Determine the [x, y] coordinate at the center of the cell enclosing the given text.  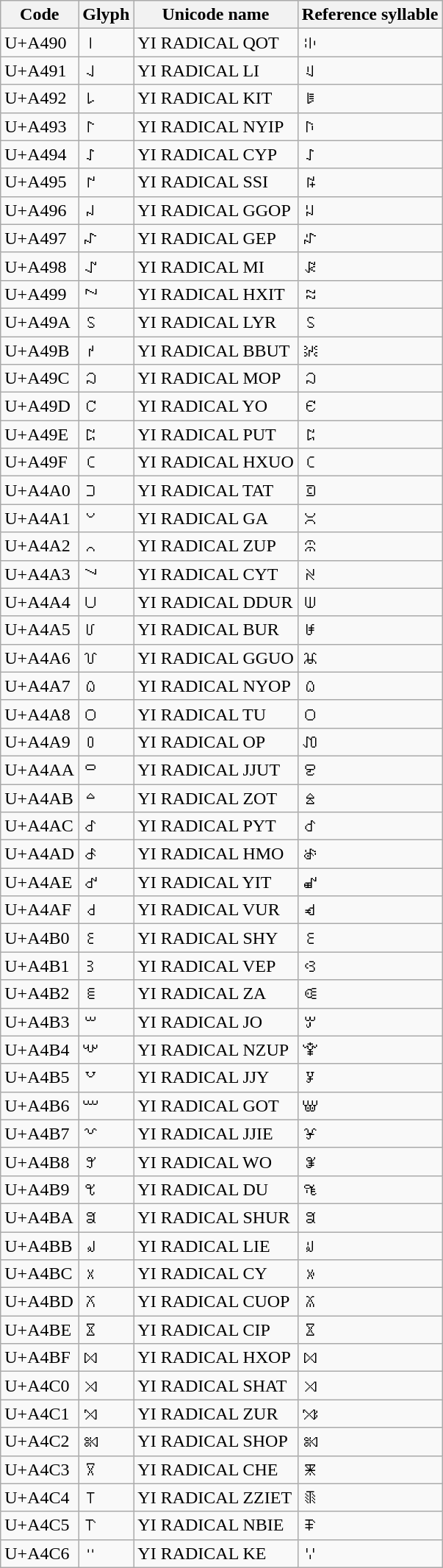
U+A4AF [40, 910]
YI RADICAL MI [216, 266]
U+A49B [40, 351]
꒑ [106, 71]
YI RADICAL PYT [216, 826]
YI RADICAL LYR [216, 322]
YI RADICAL NBIE [216, 1525]
U+A4A3 [40, 574]
ꉙ [370, 1358]
U+A4B5 [40, 1078]
U+A4A2 [40, 546]
ꈠ [370, 658]
U+A498 [40, 266]
ꃹ [370, 910]
U+A492 [40, 99]
U+A499 [40, 294]
꒮ [106, 882]
꒳ [106, 1022]
꒰ [106, 938]
U+A4B8 [40, 1161]
YI RADICAL HXIT [216, 294]
U+A4AC [40, 826]
YI RADICAL LIE [216, 1246]
ꀒ [370, 742]
U+A4A8 [40, 714]
U+A4C0 [40, 1386]
꒝ [106, 407]
ꑍ [370, 126]
YI RADICAL DDUR [216, 602]
꒻ [106, 1246]
U+A4C3 [40, 1469]
꒓ [106, 126]
U+A4AB [40, 798]
ꇤ [370, 518]
YI RADICAL OP [216, 742]
YI RADICAL CHE [216, 1469]
ꅐ [370, 602]
U+A4BC [40, 1274]
꒼ [106, 1274]
YI RADICAL PUT [216, 434]
U+A49E [40, 434]
ꇪ [370, 1106]
U+A4A9 [40, 742]
U+A4C1 [40, 1414]
ꁻ [370, 1525]
YI RADICAL HMO [216, 854]
U+A4AD [40, 854]
U+A493 [40, 126]
꒵ [106, 1078]
꒶ [106, 1106]
YI RADICAL BUR [216, 630]
YI RADICAL SHOP [216, 1442]
꒹ [106, 1189]
꒷ [106, 1134]
ꋌ [370, 1274]
꒞ [106, 434]
YI RADICAL HXUO [216, 462]
꒿ [106, 1358]
꒖ [106, 210]
꒔ [106, 154]
ꂡ [370, 854]
U+A4B1 [40, 966]
꒨ [106, 714]
ꇸ [370, 99]
ꑿ [370, 407]
꓂ [106, 1442]
U+A4C6 [40, 1553]
YI RADICAL VEP [216, 966]
ꌀ [370, 1050]
꒲ [106, 994]
꒭ [106, 854]
YI RADICAL BBUT [216, 351]
YI RADICAL DU [216, 1189]
YI RADICAL CYT [216, 574]
U+A4B2 [40, 994]
U+A4BD [40, 1302]
YI RADICAL KIT [216, 99]
ꉔ [370, 462]
U+A494 [40, 154]
ꃀ [370, 379]
꒕ [106, 182]
꒫ [106, 798]
YI RADICAL GEP [216, 238]
Code [40, 15]
YI RADICAL WO [216, 1161]
U+A49D [40, 407]
YI RADICAL QOT [216, 43]
YI RADICAL TAT [216, 490]
꒗ [106, 238]
꒩ [106, 742]
ꎫ [370, 1386]
U+A495 [40, 182]
YI RADICAL JJIE [216, 1134]
ꆹ [370, 71]
YI RADICAL CIP [216, 1330]
YI RADICAL NYOP [216, 686]
ꇙ [370, 322]
U+A4B6 [40, 1106]
YI RADICAL ZA [216, 994]
꒜ [106, 379]
ꑱ [370, 882]
YI RADICAL MOP [216, 379]
ꋔ [370, 1497]
YI RADICAL ZUR [216, 1414]
꒚ [106, 322]
U+A4A6 [40, 658]
YI RADICAL GGOP [216, 210]
ꄡ [370, 490]
ꊈ [370, 1161]
U+A49C [40, 379]
YI RADICAL JJY [216, 1078]
꒤ [106, 602]
꒧ [106, 686]
꒐ [106, 43]
ꎿ [370, 1217]
꓀ [106, 1386]
꓅ [106, 1525]
꒪ [106, 770]
U+A49F [40, 462]
YI RADICAL YO [216, 407]
YI RADICAL YIT [216, 882]
U+A4BE [40, 1330]
YI RADICAL JJUT [216, 770]
U+A4A5 [40, 630]
YI RADICAL SHAT [216, 1386]
YI RADICAL ZUP [216, 546]
ꁊ [370, 434]
꓁ [106, 1414]
ꇱ [370, 238]
U+A4A7 [40, 686]
ꋊ [370, 574]
U+A4B9 [40, 1189]
ꊼ [370, 1302]
ꊧ [370, 1414]
U+A4C5 [40, 1525]
꒡ [106, 518]
ꌬ [370, 182]
YI RADICAL SHUR [216, 1217]
YI RADICAL ZOT [216, 798]
ꐯ [370, 1078]
YI RADICAL CUOP [216, 1302]
ꊱ [370, 1330]
YI RADICAL NYIP [216, 126]
Unicode name [216, 15]
ꏮ [370, 1022]
YI RADICAL CYP [216, 154]
YI RADICAL TU [216, 714]
U+A4C2 [40, 1442]
ꋍ [370, 154]
꓄ [106, 1497]
꒺ [106, 1217]
YI RADICAL NZUP [216, 1050]
꒾ [106, 1330]
U+A4B0 [40, 938]
ꐞ [370, 1134]
꓃ [106, 1469]
꒢ [106, 546]
꒒ [106, 99]
U+A4AE [40, 882]
꒛ [106, 351]
U+A4A0 [40, 490]
ꁐ [370, 826]
YI RADICAL LI [216, 71]
ꊖ [370, 994]
YI RADICAL SSI [216, 182]
ꈌ [370, 1553]
꓆ [106, 1553]
꒙ [106, 294]
YI RADICAL VUR [216, 910]
ꊛ [370, 798]
ꆽ [370, 1246]
ꃳ [370, 966]
U+A491 [40, 71]
꒱ [106, 966]
꒦ [106, 658]
U+A4BF [40, 1358]
U+A4A4 [40, 602]
YI RADICAL JO [216, 1022]
ꈥ [370, 210]
U+A4A1 [40, 518]
U+A4B3 [40, 1022]
ꏂ [370, 938]
ꊥ [370, 546]
U+A4AA [40, 770]
YI RADICAL GA [216, 518]
ꉆ [370, 294]
꒣ [106, 574]
YI RADICAL GGUO [216, 658]
U+A490 [40, 43]
꒠ [106, 490]
꒽ [106, 1302]
ꀱ [370, 630]
꒬ [106, 826]
U+A4BA [40, 1217]
ꐧ [370, 770]
YI RADICAL ZZIET [216, 1497]
U+A496 [40, 210]
YI RADICAL SHY [216, 938]
YI RADICAL CY [216, 1274]
꒟ [106, 462]
꒘ [106, 266]
U+A4BB [40, 1246]
YI RADICAL GOT [216, 1106]
U+A49A [40, 322]
ꄖ [370, 1189]
꒸ [106, 1161]
ꐈ [370, 43]
U+A4B4 [40, 1050]
꒥ [106, 630]
꒯ [106, 910]
ꁬ [370, 351]
꒴ [106, 1050]
ꎵ [370, 1442]
U+A497 [40, 238]
ꑘ [370, 686]
ꂰ [370, 266]
ꄲ [370, 714]
Reference syllable [370, 15]
YI RADICAL KE [216, 1553]
U+A4B7 [40, 1134]
YI RADICAL HXOP [216, 1358]
U+A4C4 [40, 1497]
ꍯ [370, 1469]
Glyph [106, 15]
